Locate the cell with the specified text and output its (x, y) center coordinate. 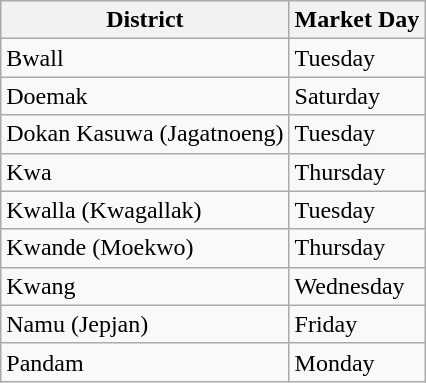
Monday (357, 362)
Dokan Kasuwa (Jagatnoeng) (145, 134)
Saturday (357, 96)
Kwande (Moekwo) (145, 248)
Friday (357, 324)
Market Day (357, 20)
Wednesday (357, 286)
Bwall (145, 58)
Kwalla (Kwagallak) (145, 210)
District (145, 20)
Kwang (145, 286)
Doemak (145, 96)
Pandam (145, 362)
Kwa (145, 172)
Namu (Jepjan) (145, 324)
